Return (X, Y) of the center of cell containing provided text 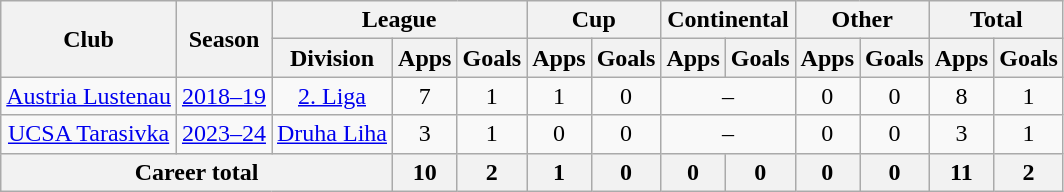
2023–24 (224, 134)
Club (89, 39)
7 (425, 96)
UCSA Tarasivka (89, 134)
League (400, 20)
10 (425, 172)
Total (996, 20)
Cup (594, 20)
Division (332, 58)
Other (862, 20)
Continental (728, 20)
Career total (197, 172)
8 (961, 96)
Season (224, 39)
11 (961, 172)
Druha Liha (332, 134)
Austria Lustenau (89, 96)
2. Liga (332, 96)
2018–19 (224, 96)
